Return the [X, Y] coordinate for the center point of the cell that contains the specified text.  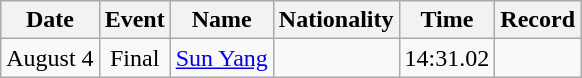
Time [447, 20]
Record [538, 20]
August 4 [50, 58]
Sun Yang [222, 58]
Event [134, 20]
14:31.02 [447, 58]
Date [50, 20]
Final [134, 58]
Name [222, 20]
Nationality [336, 20]
